For the text-containing cell, return its midpoint in (X, Y) coordinate format. 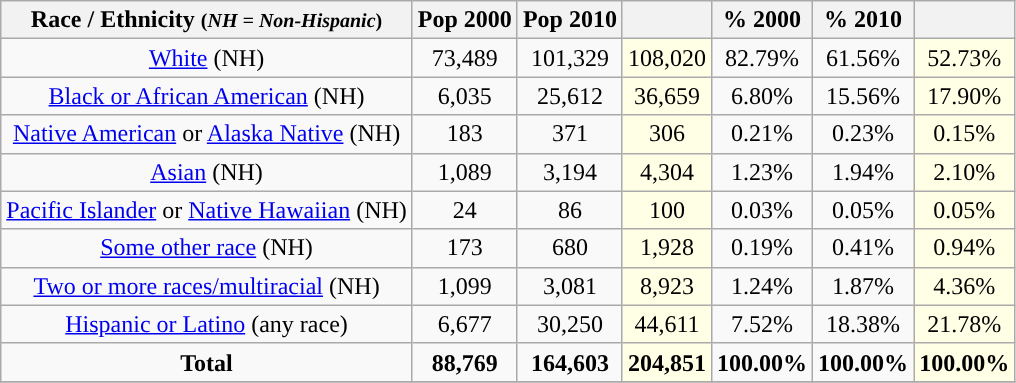
44,611 (666, 324)
0.15% (964, 134)
6,677 (464, 324)
0.41% (864, 248)
21.78% (964, 324)
36,659 (666, 96)
52.73% (964, 58)
0.23% (864, 134)
88,769 (464, 362)
164,603 (570, 362)
1.24% (762, 286)
680 (570, 248)
30,250 (570, 324)
101,329 (570, 58)
0.03% (762, 210)
1.87% (864, 286)
Pacific Islander or Native Hawaiian (NH) (207, 210)
1,928 (666, 248)
Some other race (NH) (207, 248)
306 (666, 134)
24 (464, 210)
Race / Ethnicity (NH = Non-Hispanic) (207, 20)
8,923 (666, 286)
Total (207, 362)
0.94% (964, 248)
1,099 (464, 286)
6.80% (762, 96)
White (NH) (207, 58)
61.56% (864, 58)
108,020 (666, 58)
86 (570, 210)
Pop 2010 (570, 20)
% 2000 (762, 20)
3,194 (570, 172)
4.36% (964, 286)
6,035 (464, 96)
73,489 (464, 58)
1.23% (762, 172)
Black or African American (NH) (207, 96)
173 (464, 248)
100 (666, 210)
183 (464, 134)
1,089 (464, 172)
0.19% (762, 248)
Hispanic or Latino (any race) (207, 324)
Pop 2000 (464, 20)
2.10% (964, 172)
204,851 (666, 362)
Two or more races/multiracial (NH) (207, 286)
15.56% (864, 96)
18.38% (864, 324)
0.21% (762, 134)
3,081 (570, 286)
82.79% (762, 58)
% 2010 (864, 20)
371 (570, 134)
1.94% (864, 172)
4,304 (666, 172)
25,612 (570, 96)
7.52% (762, 324)
Native American or Alaska Native (NH) (207, 134)
Asian (NH) (207, 172)
17.90% (964, 96)
